Return [X, Y] of the center of cell containing provided text 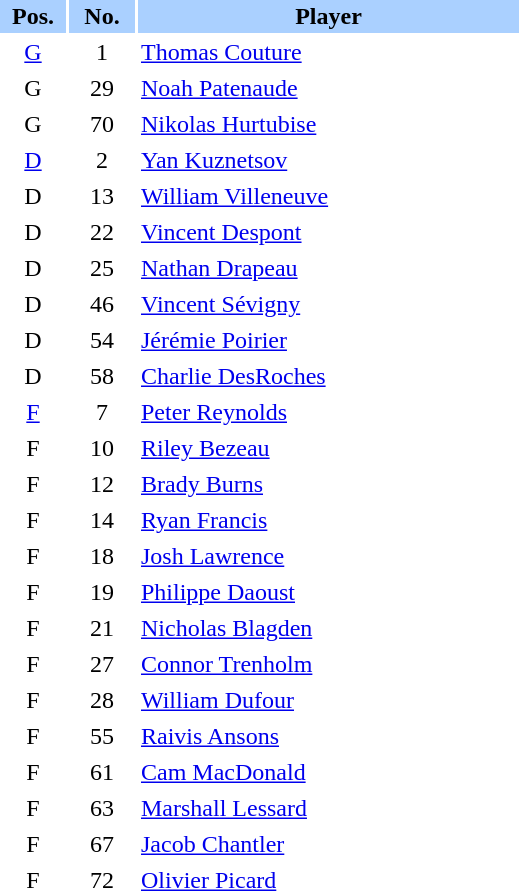
Yan Kuznetsov [328, 160]
Vincent Despont [328, 232]
27 [102, 664]
Philippe Daoust [328, 592]
1 [102, 52]
58 [102, 376]
Josh Lawrence [328, 556]
13 [102, 196]
Ryan Francis [328, 520]
25 [102, 268]
54 [102, 340]
18 [102, 556]
63 [102, 808]
Peter Reynolds [328, 412]
46 [102, 304]
Noah Patenaude [328, 88]
19 [102, 592]
61 [102, 772]
22 [102, 232]
21 [102, 628]
William Villeneuve [328, 196]
Nathan Drapeau [328, 268]
Riley Bezeau [328, 448]
Nikolas Hurtubise [328, 124]
Vincent Sévigny [328, 304]
28 [102, 700]
Jérémie Poirier [328, 340]
67 [102, 844]
Nicholas Blagden [328, 628]
Thomas Couture [328, 52]
2 [102, 160]
Raivis Ansons [328, 736]
14 [102, 520]
7 [102, 412]
Player [328, 16]
70 [102, 124]
Jacob Chantler [328, 844]
29 [102, 88]
Pos. [33, 16]
55 [102, 736]
Charlie DesRoches [328, 376]
Brady Burns [328, 484]
10 [102, 448]
Connor Trenholm [328, 664]
12 [102, 484]
Cam MacDonald [328, 772]
No. [102, 16]
Marshall Lessard [328, 808]
William Dufour [328, 700]
